Provide the [X, Y] coordinate of the cell's center where the given text is located.  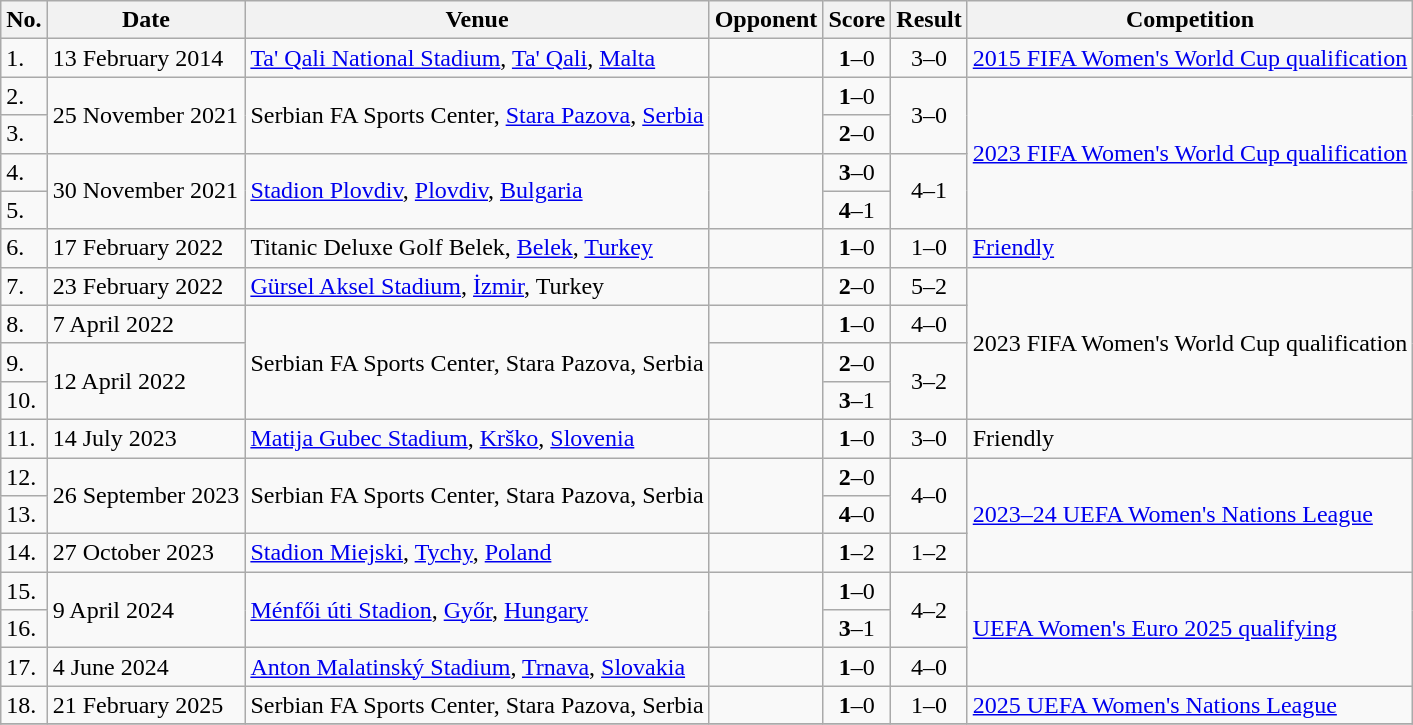
2. [24, 96]
Ta' Qali National Stadium, Ta' Qali, Malta [477, 58]
Score [857, 20]
Stadion Miejski, Tychy, Poland [477, 553]
17 February 2022 [146, 248]
12. [24, 477]
7. [24, 286]
16. [24, 629]
25 November 2021 [146, 115]
5–2 [929, 286]
4–2 [929, 610]
Gürsel Aksel Stadium, İzmir, Turkey [477, 286]
10. [24, 400]
5. [24, 210]
14 July 2023 [146, 438]
6. [24, 248]
14. [24, 553]
9 April 2024 [146, 610]
2015 FIFA Women's World Cup qualification [1190, 58]
21 February 2025 [146, 705]
9. [24, 362]
4. [24, 172]
Competition [1190, 20]
No. [24, 20]
2025 UEFA Women's Nations League [1190, 705]
3. [24, 134]
30 November 2021 [146, 191]
15. [24, 591]
1. [24, 58]
7 April 2022 [146, 324]
27 October 2023 [146, 553]
12 April 2022 [146, 381]
Anton Malatinský Stadium, Trnava, Slovakia [477, 667]
23 February 2022 [146, 286]
18. [24, 705]
26 September 2023 [146, 496]
13. [24, 515]
Opponent [766, 20]
2023–24 UEFA Women's Nations League [1190, 515]
Titanic Deluxe Golf Belek, Belek, Turkey [477, 248]
Result [929, 20]
8. [24, 324]
3–2 [929, 381]
Date [146, 20]
Venue [477, 20]
UEFA Women's Euro 2025 qualifying [1190, 629]
11. [24, 438]
4 June 2024 [146, 667]
Matija Gubec Stadium, Krško, Slovenia [477, 438]
Ménfői úti Stadion, Győr, Hungary [477, 610]
17. [24, 667]
13 February 2014 [146, 58]
Stadion Plovdiv, Plovdiv, Bulgaria [477, 191]
